Find where the given text appears and provide that cell's center as (X, Y) coordinate. 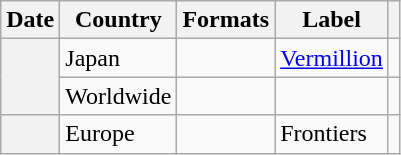
Frontiers (332, 134)
Date (30, 20)
Japan (118, 58)
Label (332, 20)
Europe (118, 134)
Formats (226, 20)
Vermillion (332, 58)
Country (118, 20)
Worldwide (118, 96)
